Output the [x, y] coordinate of the center of the cell containing the given text.  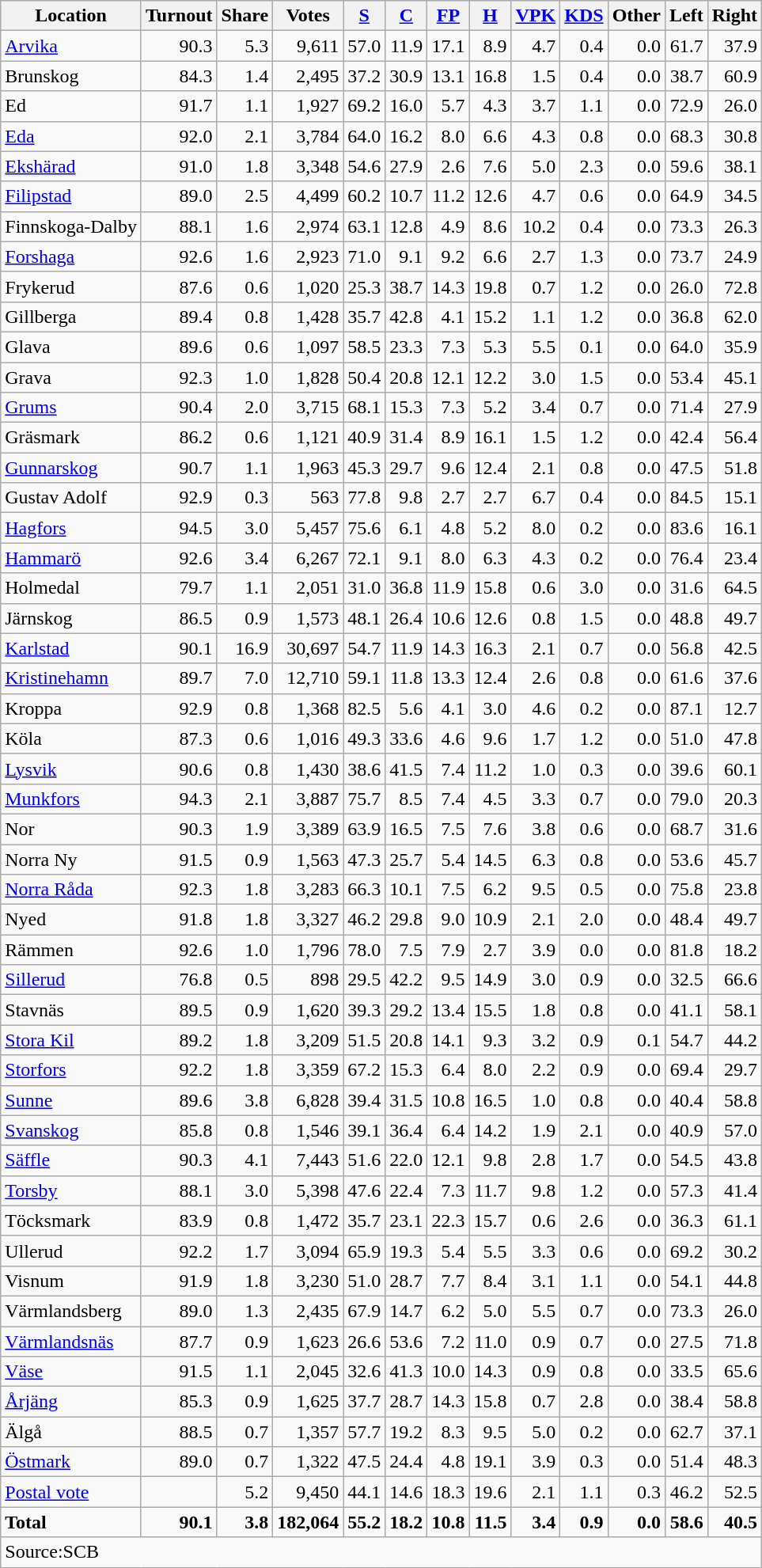
Total [71, 1522]
72.1 [364, 558]
83.9 [179, 1221]
67.2 [364, 1070]
64.5 [734, 588]
19.2 [407, 1432]
11.5 [491, 1522]
61.6 [687, 678]
39.4 [364, 1100]
71.4 [687, 408]
42.2 [407, 980]
92.0 [179, 136]
Värmlandsnäs [71, 1342]
86.2 [179, 438]
90.4 [179, 408]
75.6 [364, 528]
Köla [71, 738]
90.6 [179, 769]
87.7 [179, 1342]
14.7 [407, 1311]
Storfors [71, 1070]
91.9 [179, 1281]
40.5 [734, 1522]
3,389 [309, 829]
15.7 [491, 1221]
65.6 [734, 1372]
63.9 [364, 829]
16.9 [245, 648]
Sillerud [71, 980]
48.1 [364, 618]
38.6 [364, 769]
58.6 [687, 1522]
91.0 [179, 166]
30,697 [309, 648]
72.8 [734, 287]
91.7 [179, 106]
Gräsmark [71, 438]
2,435 [309, 1311]
1,963 [309, 468]
16.8 [491, 76]
13.1 [448, 76]
62.0 [734, 317]
Arvika [71, 46]
2.3 [584, 166]
42.4 [687, 438]
89.7 [179, 678]
9,450 [309, 1492]
27.5 [687, 1342]
3,348 [309, 166]
1.4 [245, 76]
1,927 [309, 106]
1,121 [309, 438]
1,796 [309, 950]
1,573 [309, 618]
898 [309, 980]
84.5 [687, 498]
53.4 [687, 378]
23.8 [734, 890]
1,016 [309, 738]
10.1 [407, 890]
Filipstad [71, 196]
12.7 [734, 708]
Finnskoga-Dalby [71, 226]
Ekshärad [71, 166]
34.5 [734, 196]
Norra Råda [71, 890]
1,357 [309, 1432]
3.2 [536, 1040]
31.5 [407, 1100]
16.0 [407, 106]
1,623 [309, 1342]
38.4 [687, 1402]
47.3 [364, 859]
Votes [309, 16]
9,611 [309, 46]
1,828 [309, 378]
54.5 [687, 1160]
44.8 [734, 1281]
7.2 [448, 1342]
Stora Kil [71, 1040]
84.3 [179, 76]
10.0 [448, 1372]
Östmark [71, 1462]
Share [245, 16]
60.9 [734, 76]
Source:SCB [381, 1552]
67.9 [364, 1311]
22.4 [407, 1190]
71.8 [734, 1342]
32.5 [687, 980]
Sunne [71, 1100]
31.0 [364, 588]
89.2 [179, 1040]
68.7 [687, 829]
8.6 [491, 226]
61.7 [687, 46]
10.9 [491, 920]
75.8 [687, 890]
9.3 [491, 1040]
Eda [71, 136]
48.4 [687, 920]
55.2 [364, 1522]
15.5 [491, 1010]
12.2 [491, 378]
85.8 [179, 1130]
2,495 [309, 76]
85.3 [179, 1402]
64.9 [687, 196]
Gillberga [71, 317]
5,457 [309, 528]
49.3 [364, 738]
65.9 [364, 1251]
76.4 [687, 558]
Nyed [71, 920]
19.8 [491, 287]
20.3 [734, 799]
41.3 [407, 1372]
14.6 [407, 1492]
13.3 [448, 678]
14.1 [448, 1040]
FP [448, 16]
2,051 [309, 588]
41.4 [734, 1190]
Visnum [71, 1281]
3,359 [309, 1070]
Väse [71, 1372]
26.6 [364, 1342]
1,546 [309, 1130]
69.4 [687, 1070]
66.3 [364, 890]
1,428 [309, 317]
Munkfors [71, 799]
39.6 [687, 769]
47.8 [734, 738]
2,923 [309, 256]
6.7 [536, 498]
60.1 [734, 769]
Holmedal [71, 588]
12,710 [309, 678]
5.6 [407, 708]
38.1 [734, 166]
89.4 [179, 317]
57.3 [687, 1190]
86.5 [179, 618]
90.7 [179, 468]
12.8 [407, 226]
Svanskog [71, 1130]
VPK [536, 16]
182,064 [309, 1522]
6,828 [309, 1100]
Älgå [71, 1432]
Rämmen [71, 950]
68.1 [364, 408]
94.3 [179, 799]
45.3 [364, 468]
40.4 [687, 1100]
22.0 [407, 1160]
30.8 [734, 136]
39.1 [364, 1130]
51.5 [364, 1040]
51.6 [364, 1160]
Hagfors [71, 528]
1,625 [309, 1402]
44.2 [734, 1040]
1,097 [309, 347]
41.5 [407, 769]
Grava [71, 378]
3,887 [309, 799]
19.3 [407, 1251]
94.5 [179, 528]
11.8 [407, 678]
2.2 [536, 1070]
4,499 [309, 196]
23.3 [407, 347]
Karlstad [71, 648]
Right [734, 16]
23.4 [734, 558]
37.9 [734, 46]
61.1 [734, 1221]
1,430 [309, 769]
33.6 [407, 738]
5.7 [448, 106]
9.0 [448, 920]
Left [687, 16]
2,045 [309, 1372]
58.1 [734, 1010]
44.1 [364, 1492]
87.3 [179, 738]
3,327 [309, 920]
37.6 [734, 678]
62.7 [687, 1432]
Hammarö [71, 558]
26.4 [407, 618]
3,094 [309, 1251]
14.9 [491, 980]
37.1 [734, 1432]
68.3 [687, 136]
10.7 [407, 196]
Glava [71, 347]
Postal vote [71, 1492]
71.0 [364, 256]
8.4 [491, 1281]
45.1 [734, 378]
11.0 [491, 1342]
66.6 [734, 980]
35.9 [734, 347]
563 [309, 498]
KDS [584, 16]
Other [636, 16]
13.4 [448, 1010]
1,472 [309, 1221]
Frykerud [71, 287]
19.6 [491, 1492]
36.3 [687, 1221]
7.9 [448, 950]
88.5 [179, 1432]
91.8 [179, 920]
42.5 [734, 648]
7.0 [245, 678]
H [491, 16]
42.8 [407, 317]
37.2 [364, 76]
25.3 [364, 287]
C [407, 16]
30.9 [407, 76]
Säffle [71, 1160]
18.3 [448, 1492]
32.6 [364, 1372]
1,620 [309, 1010]
51.8 [734, 468]
83.6 [687, 528]
33.5 [687, 1372]
37.7 [364, 1402]
82.5 [364, 708]
Stavnäs [71, 1010]
Nor [71, 829]
3,784 [309, 136]
11.7 [491, 1190]
29.2 [407, 1010]
Turnout [179, 16]
16.3 [491, 648]
Brunskog [71, 76]
43.8 [734, 1160]
2.5 [245, 196]
7,443 [309, 1160]
23.1 [407, 1221]
6.1 [407, 528]
79.7 [179, 588]
3.1 [536, 1281]
24.4 [407, 1462]
25.7 [407, 859]
1,020 [309, 287]
Location [71, 16]
Grums [71, 408]
29.8 [407, 920]
Värmlandsberg [71, 1311]
31.4 [407, 438]
15.2 [491, 317]
57.7 [364, 1432]
48.8 [687, 618]
51.4 [687, 1462]
76.8 [179, 980]
30.2 [734, 1251]
47.6 [364, 1190]
Norra Ny [71, 859]
77.8 [364, 498]
Forshaga [71, 256]
87.1 [687, 708]
52.5 [734, 1492]
3,230 [309, 1281]
54.6 [364, 166]
3,715 [309, 408]
5,398 [309, 1190]
4.9 [448, 226]
Årjäng [71, 1402]
89.5 [179, 1010]
10.6 [448, 618]
8.3 [448, 1432]
Lysvik [71, 769]
63.1 [364, 226]
19.1 [491, 1462]
6,267 [309, 558]
50.4 [364, 378]
39.3 [364, 1010]
Kroppa [71, 708]
48.3 [734, 1462]
78.0 [364, 950]
Gustav Adolf [71, 498]
72.9 [687, 106]
10.2 [536, 226]
41.1 [687, 1010]
29.5 [364, 980]
73.7 [687, 256]
Töcksmark [71, 1221]
3,209 [309, 1040]
Gunnarskog [71, 468]
24.9 [734, 256]
1,322 [309, 1462]
59.1 [364, 678]
Ed [71, 106]
45.7 [734, 859]
15.1 [734, 498]
87.6 [179, 287]
Järnskog [71, 618]
26.3 [734, 226]
56.8 [687, 648]
54.1 [687, 1281]
16.2 [407, 136]
60.2 [364, 196]
1,368 [309, 708]
2,974 [309, 226]
Kristinehamn [71, 678]
75.7 [364, 799]
59.6 [687, 166]
Torsby [71, 1190]
14.2 [491, 1130]
Ullerud [71, 1251]
1,563 [309, 859]
4.5 [491, 799]
58.5 [364, 347]
36.4 [407, 1130]
56.4 [734, 438]
3.7 [536, 106]
79.0 [687, 799]
8.5 [407, 799]
14.5 [491, 859]
7.7 [448, 1281]
S [364, 16]
22.3 [448, 1221]
81.8 [687, 950]
3,283 [309, 890]
17.1 [448, 46]
9.2 [448, 256]
